Determine the (X, Y) coordinate at the center of the cell enclosing the given text.  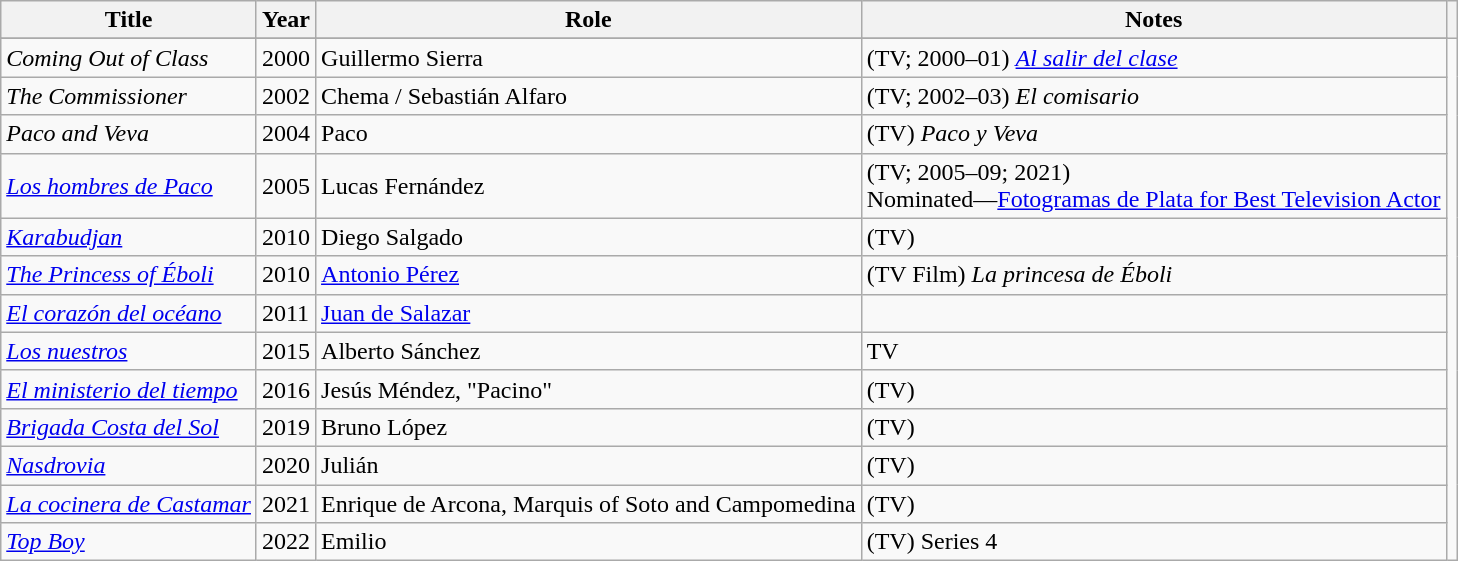
El corazón del océano (129, 313)
2021 (286, 503)
2015 (286, 351)
Alberto Sánchez (589, 351)
2005 (286, 186)
Antonio Pérez (589, 275)
La cocinera de Castamar (129, 503)
Paco and Veva (129, 134)
(TV; 2000–01) Al salir del clase (1154, 58)
Diego Salgado (589, 237)
(TV) Series 4 (1154, 542)
Bruno López (589, 427)
Year (286, 20)
Chema / Sebastián Alfaro (589, 96)
Los nuestros (129, 351)
2022 (286, 542)
The Princess of Éboli (129, 275)
Paco (589, 134)
Brigada Costa del Sol (129, 427)
Los hombres de Paco (129, 186)
TV (1154, 351)
Julián (589, 465)
(TV; 2005–09; 2021) Nominated—Fotogramas de Plata for Best Television Actor (1154, 186)
Lucas Fernández (589, 186)
Guillermo Sierra (589, 58)
(TV Film) La princesa de Éboli (1154, 275)
2000 (286, 58)
Jesús Méndez, "Pacino" (589, 389)
Role (589, 20)
Karabudjan (129, 237)
Enrique de Arcona, Marquis of Soto and Campomedina (589, 503)
El ministerio del tiempo (129, 389)
Title (129, 20)
2019 (286, 427)
2002 (286, 96)
The Commissioner (129, 96)
(TV) Paco y Veva (1154, 134)
Nasdrovia (129, 465)
Notes (1154, 20)
Emilio (589, 542)
Top Boy (129, 542)
(TV; 2002–03) El comisario (1154, 96)
2020 (286, 465)
2004 (286, 134)
Juan de Salazar (589, 313)
Coming Out of Class (129, 58)
2016 (286, 389)
2011 (286, 313)
